For the text-containing cell, return its midpoint in (x, y) coordinate format. 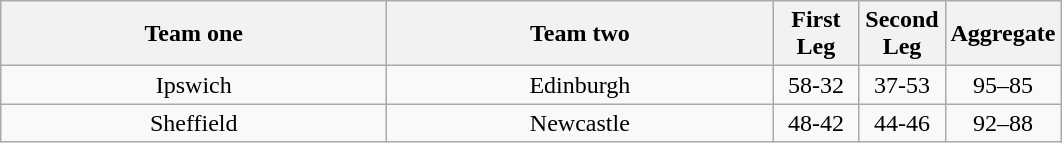
92–88 (1003, 123)
First Leg (816, 34)
Aggregate (1003, 34)
Team one (194, 34)
58-32 (816, 85)
95–85 (1003, 85)
44-46 (902, 123)
Ipswich (194, 85)
Sheffield (194, 123)
Team two (580, 34)
Edinburgh (580, 85)
37-53 (902, 85)
Second Leg (902, 34)
Newcastle (580, 123)
48-42 (816, 123)
